Detect which cell encompasses the target text, then output its [X, Y] center coordinate. 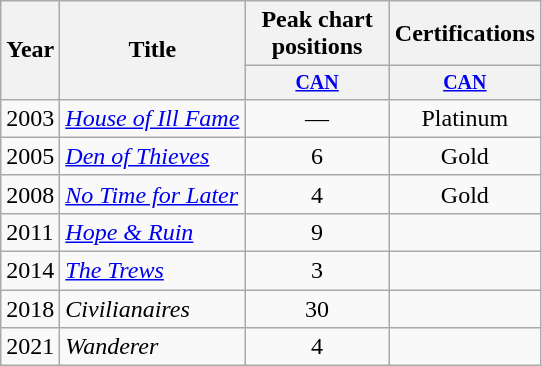
The Trews [152, 271]
6 [317, 156]
Hope & Ruin [152, 232]
2014 [30, 271]
2005 [30, 156]
Civilianaires [152, 309]
Peak chart positions [317, 34]
2021 [30, 347]
Year [30, 50]
2008 [30, 194]
Wanderer [152, 347]
2003 [30, 118]
Den of Thieves [152, 156]
Title [152, 50]
Certifications [464, 34]
Platinum [464, 118]
3 [317, 271]
2018 [30, 309]
House of Ill Fame [152, 118]
— [317, 118]
No Time for Later [152, 194]
2011 [30, 232]
30 [317, 309]
9 [317, 232]
